Detect which cell encompasses the target text, then output its [x, y] center coordinate. 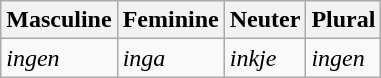
Neuter [265, 20]
inkje [265, 58]
inga [170, 58]
Plural [344, 20]
Feminine [170, 20]
Masculine [59, 20]
